Capture the cell that displays the provided text and extract its [x, y] central coordinate. 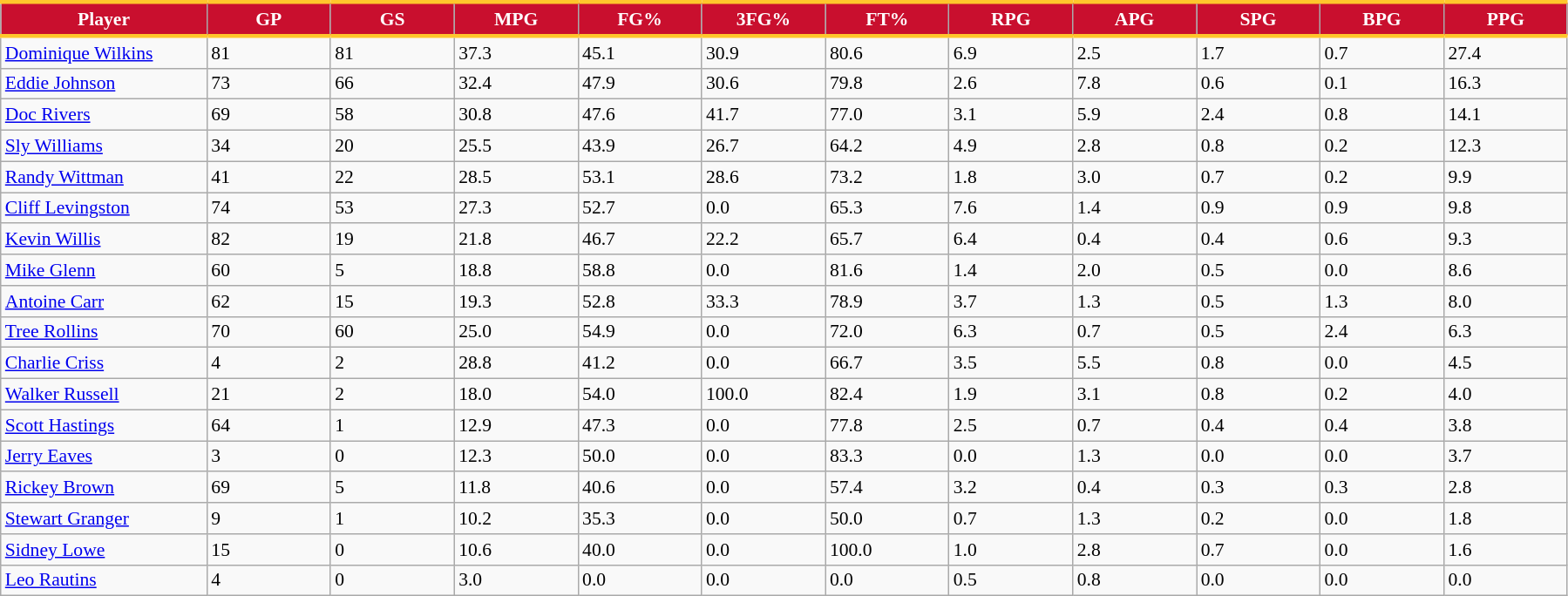
41.7 [764, 115]
72.0 [887, 332]
Stewart Granger [105, 518]
32.4 [516, 84]
PPG [1505, 19]
FT% [887, 19]
33.3 [764, 301]
9.8 [1505, 208]
66 [392, 84]
53.1 [640, 177]
25.5 [516, 146]
Kevin Willis [105, 240]
43.9 [640, 146]
2.6 [1011, 84]
77.0 [887, 115]
Scott Hastings [105, 425]
65.3 [887, 208]
78.9 [887, 301]
16.3 [1505, 84]
10.2 [516, 518]
14.1 [1505, 115]
8.6 [1505, 270]
82.4 [887, 395]
46.7 [640, 240]
Rickey Brown [105, 488]
26.7 [764, 146]
1.6 [1505, 550]
3.8 [1505, 425]
3 [268, 457]
10.6 [516, 550]
19.3 [516, 301]
62 [268, 301]
30.8 [516, 115]
77.8 [887, 425]
Eddie Johnson [105, 84]
5.5 [1135, 363]
9.3 [1505, 240]
79.8 [887, 84]
MPG [516, 19]
73 [268, 84]
34 [268, 146]
GP [268, 19]
41 [268, 177]
4.0 [1505, 395]
47.6 [640, 115]
1.9 [1011, 395]
22 [392, 177]
RPG [1011, 19]
45.1 [640, 52]
80.6 [887, 52]
18.8 [516, 270]
6.9 [1011, 52]
12.9 [516, 425]
6.4 [1011, 240]
58.8 [640, 270]
30.6 [764, 84]
FG% [640, 19]
74 [268, 208]
25.0 [516, 332]
Antoine Carr [105, 301]
3.5 [1011, 363]
18.0 [516, 395]
9.9 [1505, 177]
53 [392, 208]
47.9 [640, 84]
28.5 [516, 177]
2.0 [1135, 270]
Leo Rautins [105, 580]
21 [268, 395]
28.6 [764, 177]
83.3 [887, 457]
Randy Wittman [105, 177]
52.7 [640, 208]
58 [392, 115]
40.0 [640, 550]
Jerry Eaves [105, 457]
47.3 [640, 425]
19 [392, 240]
54.0 [640, 395]
Mike Glenn [105, 270]
57.4 [887, 488]
7.6 [1011, 208]
APG [1135, 19]
Walker Russell [105, 395]
20 [392, 146]
41.2 [640, 363]
64.2 [887, 146]
40.6 [640, 488]
64 [268, 425]
4.5 [1505, 363]
Cliff Levingston [105, 208]
5.9 [1135, 115]
1.7 [1259, 52]
70 [268, 332]
Sidney Lowe [105, 550]
Tree Rollins [105, 332]
11.8 [516, 488]
66.7 [887, 363]
8.0 [1505, 301]
7.8 [1135, 84]
54.9 [640, 332]
82 [268, 240]
81.6 [887, 270]
GS [392, 19]
73.2 [887, 177]
4.9 [1011, 146]
BPG [1382, 19]
Doc Rivers [105, 115]
21.8 [516, 240]
30.9 [764, 52]
Player [105, 19]
Sly Williams [105, 146]
27.4 [1505, 52]
1.0 [1011, 550]
SPG [1259, 19]
65.7 [887, 240]
0.1 [1382, 84]
35.3 [640, 518]
28.8 [516, 363]
Dominique Wilkins [105, 52]
27.3 [516, 208]
52.8 [640, 301]
22.2 [764, 240]
9 [268, 518]
3.2 [1011, 488]
37.3 [516, 52]
3FG% [764, 19]
Charlie Criss [105, 363]
